Identify which cell holds the provided text, then report its [X, Y] central coordinate. 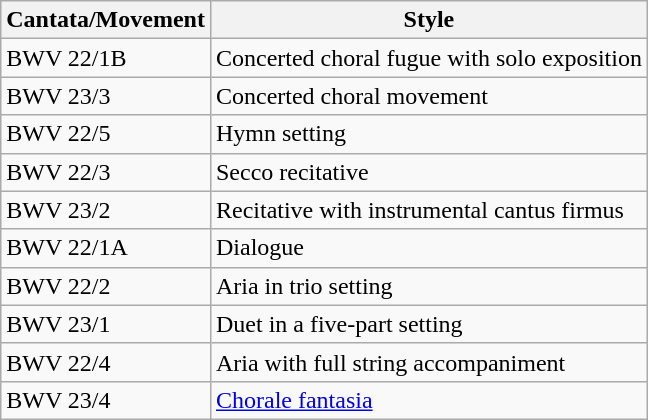
Aria with full string accompaniment [428, 362]
BWV 22/3 [106, 172]
Style [428, 20]
Hymn setting [428, 134]
BWV 23/4 [106, 400]
BWV 22/4 [106, 362]
Chorale fantasia [428, 400]
Concerted choral fugue with solo exposition [428, 58]
BWV 23/1 [106, 324]
BWV 22/5 [106, 134]
BWV 22/1B [106, 58]
Duet in a five-part setting [428, 324]
BWV 23/2 [106, 210]
Concerted choral movement [428, 96]
Recitative with instrumental cantus firmus [428, 210]
Dialogue [428, 248]
BWV 22/2 [106, 286]
BWV 22/1A [106, 248]
BWV 23/3 [106, 96]
Cantata/Movement [106, 20]
Aria in trio setting [428, 286]
Secco recitative [428, 172]
